Output the [x, y] coordinate of the center of the cell containing the given text.  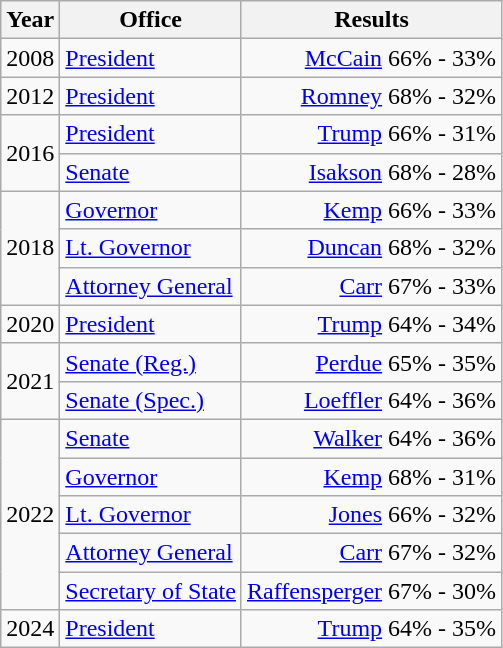
2021 [30, 381]
Secretary of State [151, 591]
Kemp 66% - 33% [371, 210]
McCain 66% - 33% [371, 58]
Kemp 68% - 31% [371, 477]
Trump 64% - 34% [371, 324]
Office [151, 20]
Loeffler 64% - 36% [371, 400]
Year [30, 20]
Duncan 68% - 32% [371, 248]
2024 [30, 629]
Romney 68% - 32% [371, 96]
Results [371, 20]
Carr 67% - 33% [371, 286]
Perdue 65% - 35% [371, 362]
Carr 67% - 32% [371, 553]
2008 [30, 58]
2016 [30, 153]
Isakson 68% - 28% [371, 172]
2022 [30, 514]
Walker 64% - 36% [371, 438]
Raffensperger 67% - 30% [371, 591]
Trump 64% - 35% [371, 629]
Jones 66% - 32% [371, 515]
2018 [30, 248]
Trump 66% - 31% [371, 134]
2012 [30, 96]
Senate (Spec.) [151, 400]
2020 [30, 324]
Senate (Reg.) [151, 362]
